Detect which cell encompasses the target text, then output its (X, Y) center coordinate. 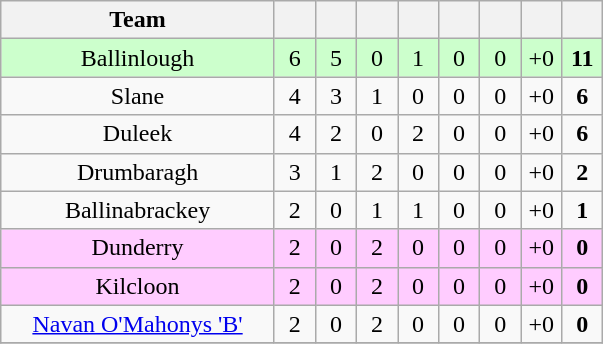
Duleek (138, 134)
5 (336, 58)
Kilcloon (138, 286)
Ballinabrackey (138, 210)
Drumbaragh (138, 172)
Ballinlough (138, 58)
Dunderry (138, 248)
11 (582, 58)
Slane (138, 96)
Team (138, 20)
Navan O'Mahonys 'B' (138, 324)
